Identify which cell holds the provided text, then report its (x, y) central coordinate. 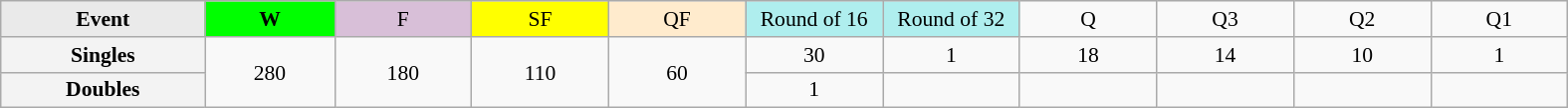
Event (104, 19)
30 (814, 55)
Singles (104, 55)
Doubles (104, 90)
F (403, 19)
180 (403, 72)
Q1 (1499, 19)
Round of 16 (814, 19)
110 (541, 72)
SF (541, 19)
Q2 (1362, 19)
10 (1362, 55)
Q3 (1226, 19)
W (270, 19)
18 (1088, 55)
Round of 32 (951, 19)
Q (1088, 19)
60 (677, 72)
280 (270, 72)
14 (1226, 55)
QF (677, 19)
